Pinpoint the cell where the given text exists, returning its (X, Y) midpoint coordinate. 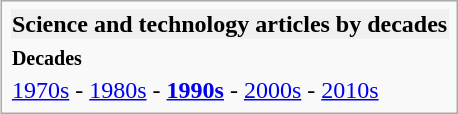
1970s - 1980s - 1990s - 2000s - 2010s (229, 90)
Science and technology articles by decades (229, 24)
Decades (229, 57)
